Capture the cell that displays the provided text and extract its [X, Y] central coordinate. 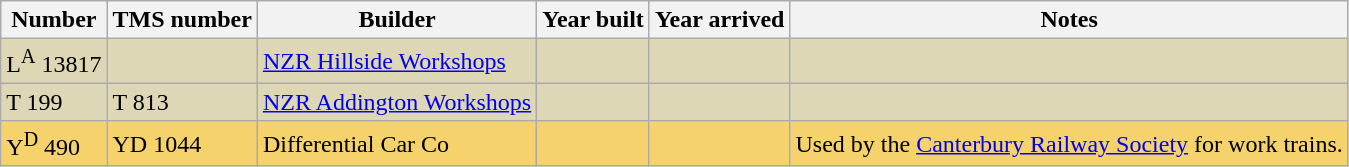
Used by the Canterbury Railway Society for work trains. [1069, 144]
Year built [594, 20]
Builder [396, 20]
Year arrived [720, 20]
T 813 [182, 102]
YD 490 [54, 144]
LA 13817 [54, 62]
Differential Car Co [396, 144]
Number [54, 20]
NZR Addington Workshops [396, 102]
Notes [1069, 20]
TMS number [182, 20]
T 199 [54, 102]
YD 1044 [182, 144]
NZR Hillside Workshops [396, 62]
